Find where the given text appears and provide that cell's center as (x, y) coordinate. 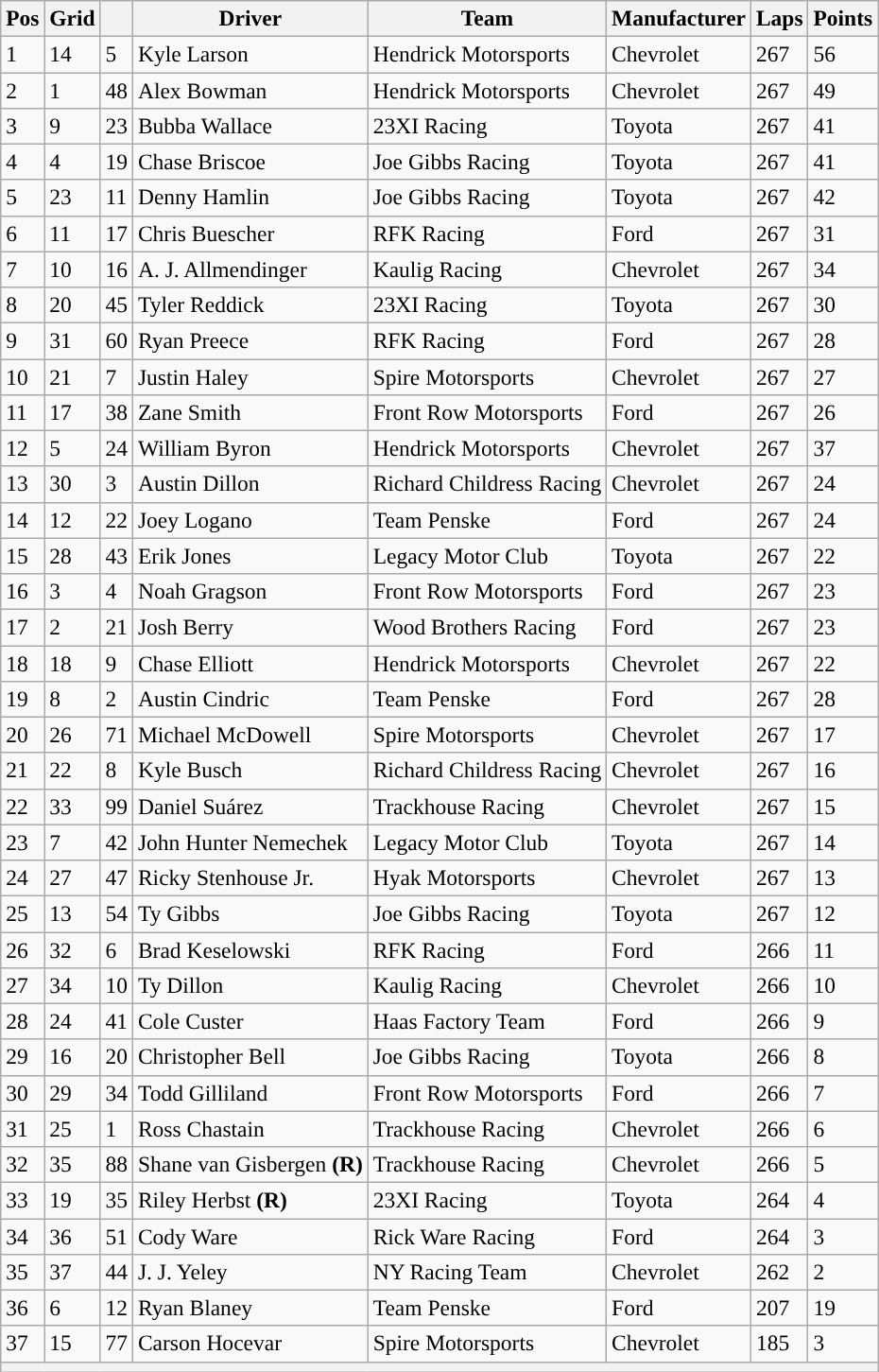
Haas Factory Team (487, 1021)
Austin Dillon (250, 484)
Grid (72, 18)
Laps (779, 18)
Michael McDowell (250, 735)
Driver (250, 18)
Points (843, 18)
48 (116, 90)
207 (779, 1308)
William Byron (250, 448)
Chase Elliott (250, 663)
Denny Hamlin (250, 198)
Cody Ware (250, 1236)
45 (116, 304)
Alex Bowman (250, 90)
John Hunter Nemechek (250, 842)
Zane Smith (250, 412)
Brad Keselowski (250, 949)
Rick Ware Racing (487, 1236)
Josh Berry (250, 627)
Noah Gragson (250, 591)
Pos (23, 18)
Bubba Wallace (250, 126)
Manufacturer (679, 18)
Cole Custer (250, 1021)
185 (779, 1344)
Christopher Bell (250, 1057)
Austin Cindric (250, 699)
Ryan Preece (250, 340)
Daniel Suárez (250, 807)
54 (116, 913)
Kyle Larson (250, 54)
38 (116, 412)
43 (116, 556)
Ross Chastain (250, 1129)
Shane van Gisbergen (R) (250, 1164)
Todd Gilliland (250, 1093)
47 (116, 877)
99 (116, 807)
Justin Haley (250, 376)
Ryan Blaney (250, 1308)
Riley Herbst (R) (250, 1200)
262 (779, 1272)
71 (116, 735)
Wood Brothers Racing (487, 627)
Ty Gibbs (250, 913)
Chris Buescher (250, 234)
NY Racing Team (487, 1272)
Team (487, 18)
Hyak Motorsports (487, 877)
51 (116, 1236)
Tyler Reddick (250, 304)
Ty Dillon (250, 985)
Kyle Busch (250, 771)
60 (116, 340)
88 (116, 1164)
Chase Briscoe (250, 162)
49 (843, 90)
A. J. Allmendinger (250, 269)
44 (116, 1272)
77 (116, 1344)
Erik Jones (250, 556)
Ricky Stenhouse Jr. (250, 877)
56 (843, 54)
Joey Logano (250, 520)
J. J. Yeley (250, 1272)
Carson Hocevar (250, 1344)
